Return [X, Y] of the center of cell containing provided text 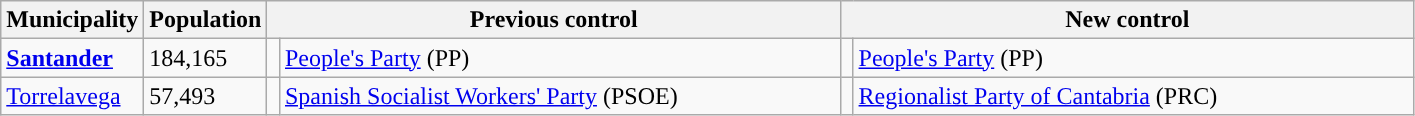
Previous control [554, 20]
Population [206, 20]
184,165 [206, 58]
57,493 [206, 96]
Municipality [72, 20]
Spanish Socialist Workers' Party (PSOE) [560, 96]
Santander [72, 58]
New control [1127, 20]
Torrelavega [72, 96]
Regionalist Party of Cantabria (PRC) [1134, 96]
